Return the (X, Y) coordinate for the center point of the cell that contains the specified text.  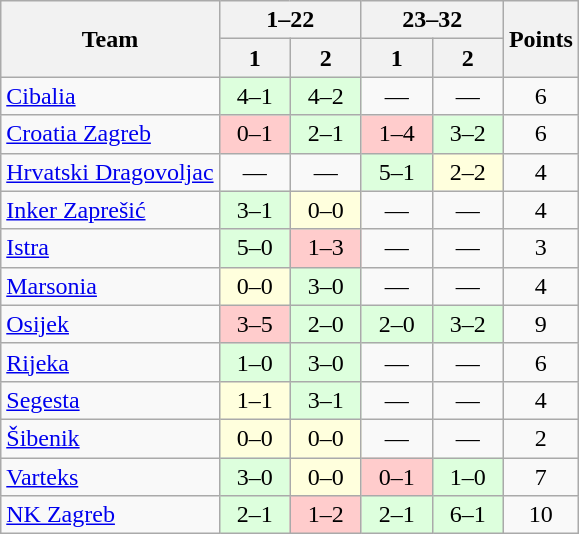
1–22 (290, 20)
Istra (110, 248)
3–5 (254, 324)
5–1 (396, 172)
Croatia Zagreb (110, 134)
3 (540, 248)
7 (540, 477)
10 (540, 515)
Varteks (110, 477)
1–2 (326, 515)
Hrvatski Dragovoljac (110, 172)
4–1 (254, 96)
Rijeka (110, 362)
1–4 (396, 134)
1–1 (254, 400)
Team (110, 39)
6–1 (468, 515)
2–2 (468, 172)
Cibalia (110, 96)
Osijek (110, 324)
5–0 (254, 248)
1–3 (326, 248)
4–2 (326, 96)
23–32 (432, 20)
Segesta (110, 400)
Marsonia (110, 286)
Points (540, 39)
Šibenik (110, 438)
Inker Zaprešić (110, 210)
NK Zagreb (110, 515)
9 (540, 324)
